Detect which cell encompasses the target text, then output its [x, y] center coordinate. 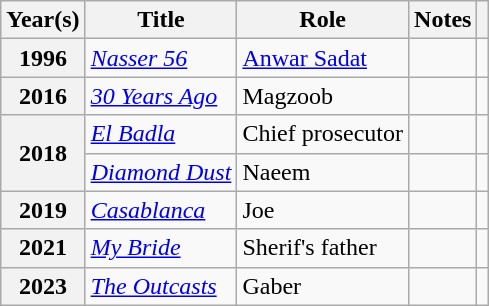
Magzoob [323, 96]
2019 [43, 210]
Sherif's father [323, 248]
Casablanca [161, 210]
The Outcasts [161, 286]
2018 [43, 153]
My Bride [161, 248]
1996 [43, 58]
Anwar Sadat [323, 58]
Notes [443, 20]
Role [323, 20]
Nasser 56 [161, 58]
30 Years Ago [161, 96]
El Badla [161, 134]
Joe [323, 210]
Chief prosecutor [323, 134]
2023 [43, 286]
Naeem [323, 172]
Year(s) [43, 20]
Diamond Dust [161, 172]
2021 [43, 248]
Gaber [323, 286]
Title [161, 20]
2016 [43, 96]
